Output the [X, Y] coordinate of the center of the cell containing the given text.  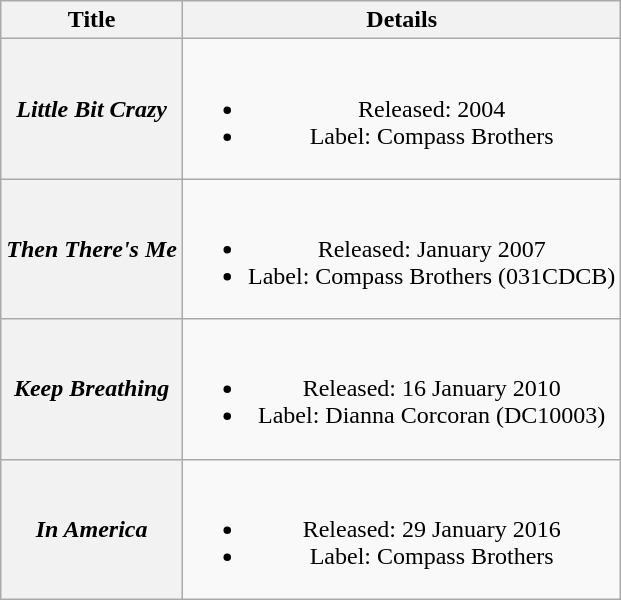
Keep Breathing [92, 389]
Details [401, 20]
Then There's Me [92, 249]
Released: 16 January 2010Label: Dianna Corcoran (DC10003) [401, 389]
Released: 29 January 2016Label: Compass Brothers [401, 529]
Released: January 2007Label: Compass Brothers (031CDCB) [401, 249]
Little Bit Crazy [92, 109]
Title [92, 20]
Released: 2004Label: Compass Brothers [401, 109]
In America [92, 529]
